Capture the cell that displays the provided text and extract its (x, y) central coordinate. 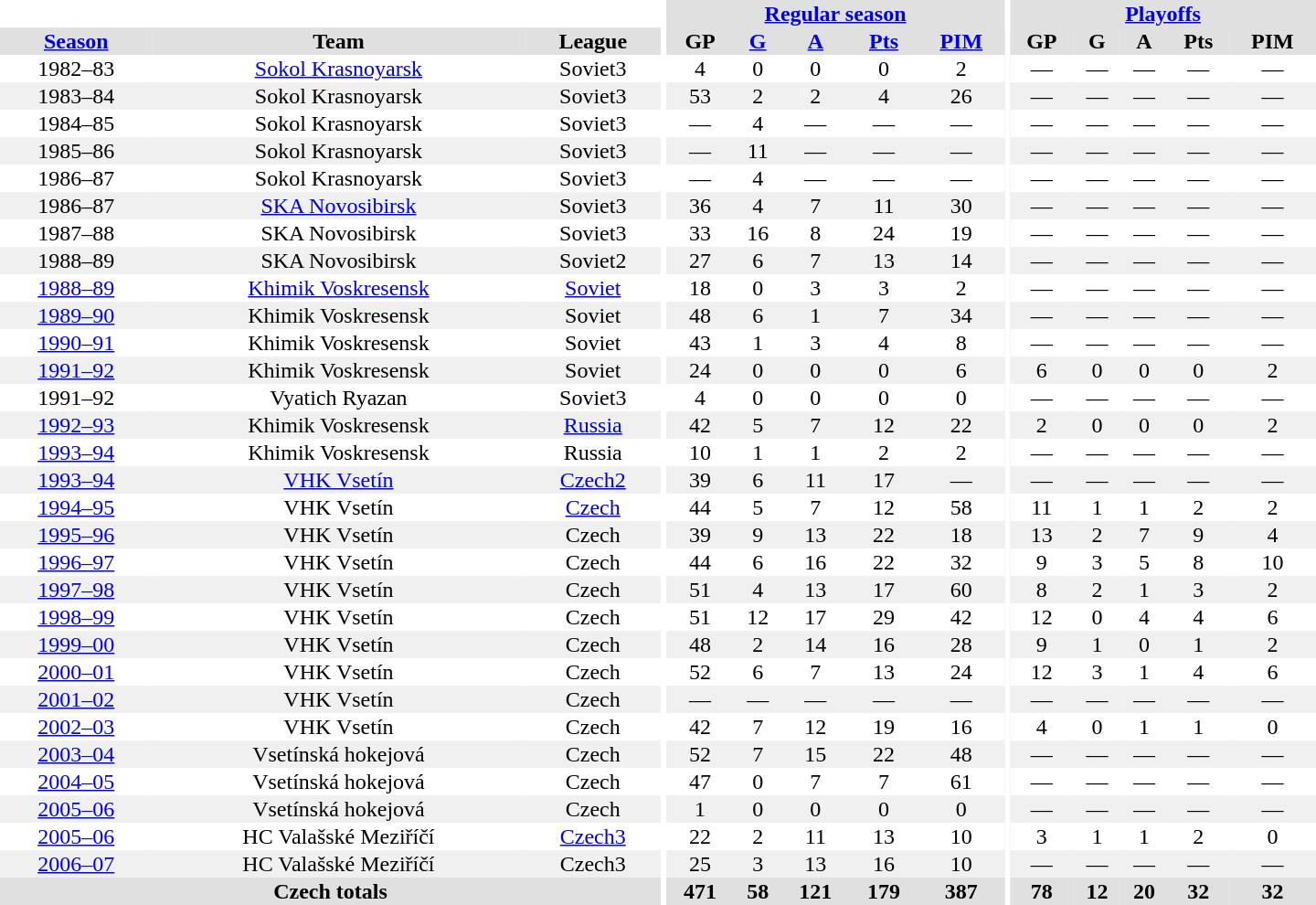
30 (961, 206)
2004–05 (76, 782)
Soviet2 (592, 261)
53 (700, 96)
2006–07 (76, 864)
Team (338, 41)
28 (961, 644)
2003–04 (76, 754)
1992–93 (76, 425)
2002–03 (76, 727)
121 (815, 891)
1984–85 (76, 123)
1996–97 (76, 562)
34 (961, 315)
179 (885, 891)
1989–90 (76, 315)
1987–88 (76, 233)
2001–02 (76, 699)
1998–99 (76, 617)
2000–01 (76, 672)
27 (700, 261)
33 (700, 233)
26 (961, 96)
1994–95 (76, 507)
15 (815, 754)
471 (700, 891)
1990–91 (76, 343)
1985–86 (76, 151)
47 (700, 782)
Vyatich Ryazan (338, 398)
29 (885, 617)
Czech2 (592, 480)
78 (1042, 891)
1982–83 (76, 69)
Regular season (835, 14)
25 (700, 864)
60 (961, 590)
1997–98 (76, 590)
Czech totals (331, 891)
1983–84 (76, 96)
League (592, 41)
Playoffs (1162, 14)
20 (1144, 891)
43 (700, 343)
1999–00 (76, 644)
Season (76, 41)
36 (700, 206)
61 (961, 782)
1995–96 (76, 535)
387 (961, 891)
